Locate the cell with the specified text and output its [x, y] center coordinate. 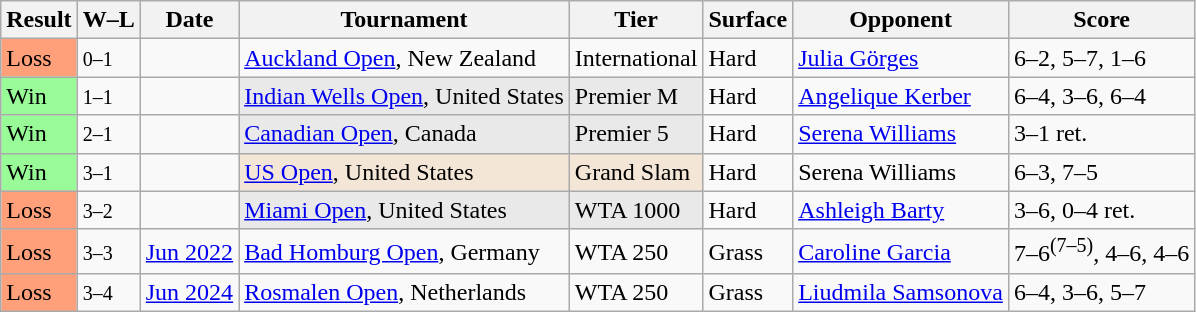
Tournament [404, 20]
3–2 [108, 210]
Miami Open, United States [404, 210]
Premier 5 [636, 134]
3–1 [108, 172]
Result [39, 20]
6–4, 3–6, 5–7 [1101, 293]
International [636, 58]
7–6(7–5), 4–6, 4–6 [1101, 252]
Surface [748, 20]
Ashleigh Barty [901, 210]
6–3, 7–5 [1101, 172]
3–3 [108, 252]
Jun 2024 [189, 293]
Grand Slam [636, 172]
Auckland Open, New Zealand [404, 58]
Angelique Kerber [901, 96]
Tier [636, 20]
6–2, 5–7, 1–6 [1101, 58]
Indian Wells Open, United States [404, 96]
2–1 [108, 134]
3–6, 0–4 ret. [1101, 210]
W–L [108, 20]
3–4 [108, 293]
3–1 ret. [1101, 134]
Bad Homburg Open, Germany [404, 252]
Julia Görges [901, 58]
1–1 [108, 96]
Premier M [636, 96]
Opponent [901, 20]
WTA 1000 [636, 210]
Date [189, 20]
Score [1101, 20]
Caroline Garcia [901, 252]
0–1 [108, 58]
Jun 2022 [189, 252]
US Open, United States [404, 172]
Rosmalen Open, Netherlands [404, 293]
Canadian Open, Canada [404, 134]
6–4, 3–6, 6–4 [1101, 96]
Liudmila Samsonova [901, 293]
